Search for the cell housing the specified text and yield its (X, Y) center coordinate. 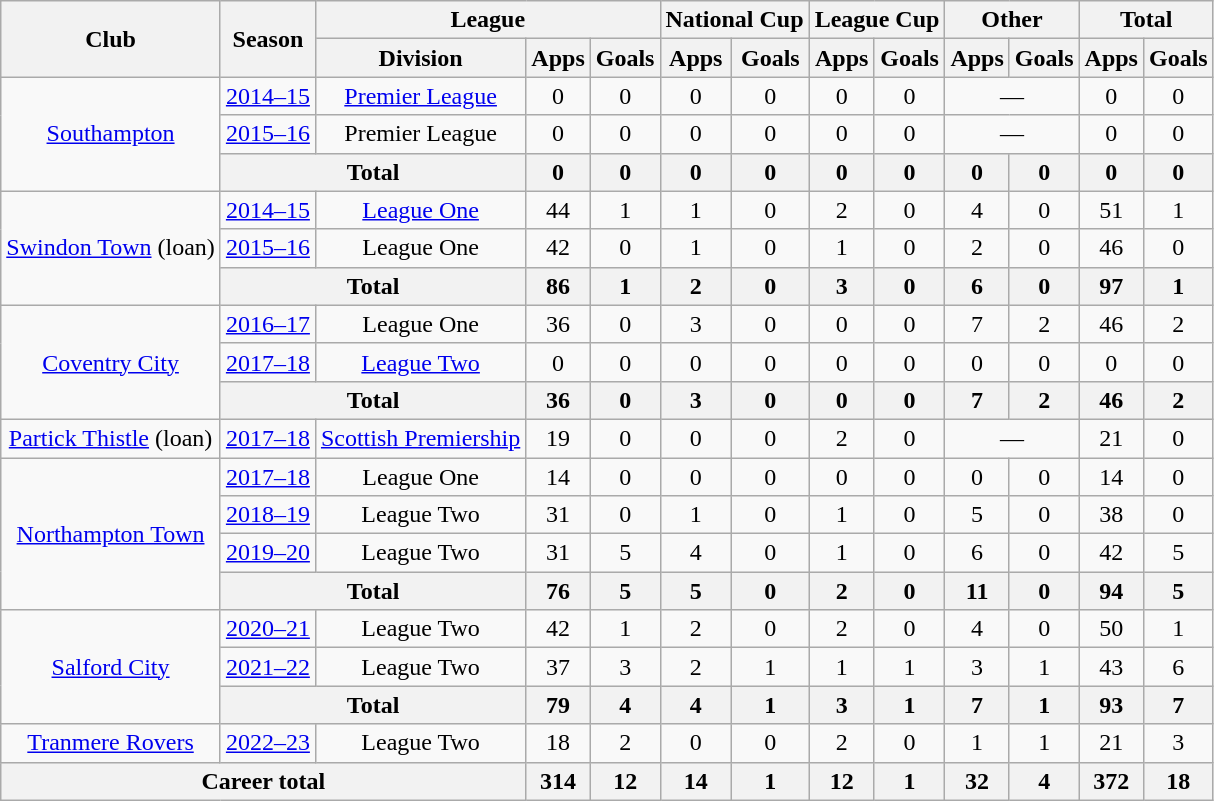
Season (268, 39)
11 (977, 591)
50 (1111, 629)
93 (1111, 705)
Partick Thistle (loan) (111, 438)
Swindon Town (loan) (111, 248)
Other (1012, 20)
League Cup (877, 20)
2021–22 (268, 667)
Southampton (111, 134)
Club (111, 39)
2020–21 (268, 629)
97 (1111, 286)
51 (1111, 210)
32 (977, 781)
Salford City (111, 667)
2018–19 (268, 515)
League (488, 20)
Division (420, 58)
Career total (264, 781)
2022–23 (268, 743)
2019–20 (268, 553)
43 (1111, 667)
19 (558, 438)
76 (558, 591)
314 (558, 781)
Tranmere Rovers (111, 743)
94 (1111, 591)
37 (558, 667)
Coventry City (111, 362)
2016–17 (268, 324)
National Cup (734, 20)
372 (1111, 781)
86 (558, 286)
Northampton Town (111, 534)
79 (558, 705)
38 (1111, 515)
44 (558, 210)
Scottish Premiership (420, 438)
